For the text-containing cell, return its midpoint in (x, y) coordinate format. 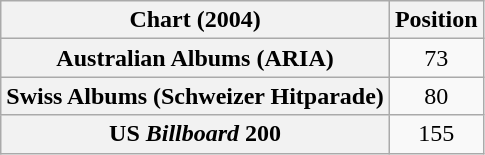
Swiss Albums (Schweizer Hitparade) (196, 96)
US Billboard 200 (196, 134)
Chart (2004) (196, 20)
Australian Albums (ARIA) (196, 58)
155 (436, 134)
Position (436, 20)
73 (436, 58)
80 (436, 96)
